Output the (x, y) coordinate of the center of the cell containing the given text.  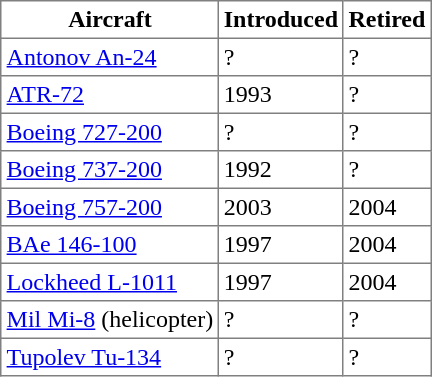
Boeing 727-200 (110, 132)
BAe 146-100 (110, 245)
2003 (280, 207)
Lockheed L-1011 (110, 282)
Retired (386, 20)
Boeing 757-200 (110, 207)
1992 (280, 170)
1993 (280, 95)
Antonov An-24 (110, 57)
Introduced (280, 20)
Tupolev Tu-134 (110, 357)
Mil Mi-8 (helicopter) (110, 320)
ATR-72 (110, 95)
Boeing 737-200 (110, 170)
Aircraft (110, 20)
